Extract the (x, y) coordinate from the center of the cell holding the provided text.  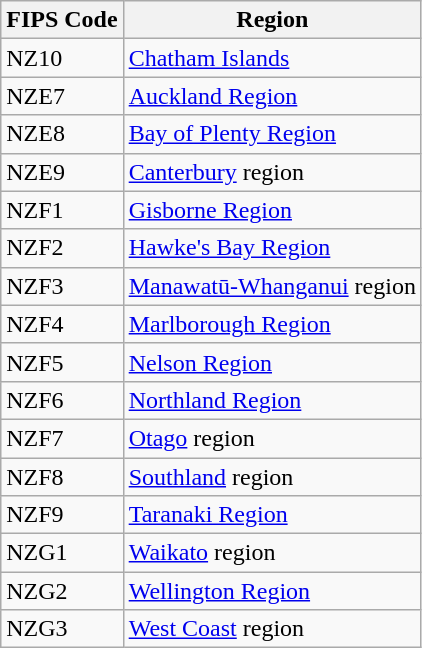
NZF6 (62, 400)
NZF4 (62, 324)
Wellington Region (272, 591)
NZF9 (62, 515)
NZE8 (62, 134)
Nelson Region (272, 362)
FIPS Code (62, 20)
West Coast region (272, 629)
NZG3 (62, 629)
NZF2 (62, 248)
Taranaki Region (272, 515)
NZ10 (62, 58)
NZG2 (62, 591)
Otago region (272, 438)
NZF7 (62, 438)
Northland Region (272, 400)
NZE9 (62, 172)
Gisborne Region (272, 210)
NZF8 (62, 477)
Manawatū-Whanganui region (272, 286)
Waikato region (272, 553)
NZF5 (62, 362)
NZF1 (62, 210)
NZF3 (62, 286)
Auckland Region (272, 96)
Bay of Plenty Region (272, 134)
Marlborough Region (272, 324)
Region (272, 20)
NZG1 (62, 553)
Canterbury region (272, 172)
Southland region (272, 477)
NZE7 (62, 96)
Chatham Islands (272, 58)
Hawke's Bay Region (272, 248)
